Return [X, Y] of the center of cell containing provided text 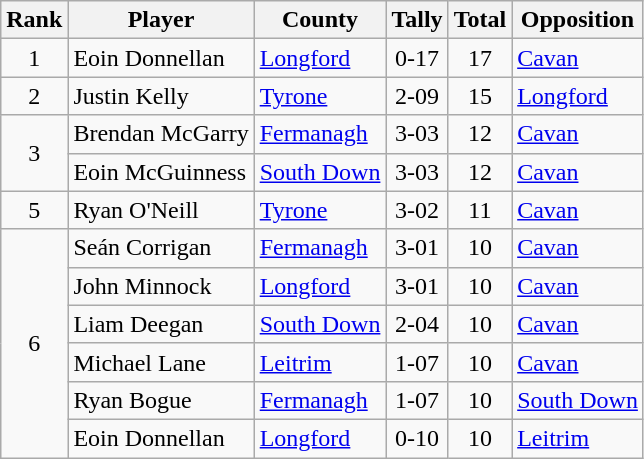
2 [34, 96]
Eoin McGuinness [161, 172]
Michael Lane [161, 362]
3 [34, 153]
11 [480, 210]
Tally [417, 20]
2-09 [417, 96]
Player [161, 20]
Seán Corrigan [161, 248]
Brendan McGarry [161, 134]
17 [480, 58]
0-10 [417, 438]
5 [34, 210]
3-02 [417, 210]
15 [480, 96]
0-17 [417, 58]
Justin Kelly [161, 96]
County [320, 20]
John Minnock [161, 286]
Liam Deegan [161, 324]
Rank [34, 20]
1 [34, 58]
2-04 [417, 324]
Opposition [578, 20]
Total [480, 20]
Ryan Bogue [161, 400]
Ryan O'Neill [161, 210]
6 [34, 343]
